Extract the [x, y] coordinate from the center of the cell holding the provided text.  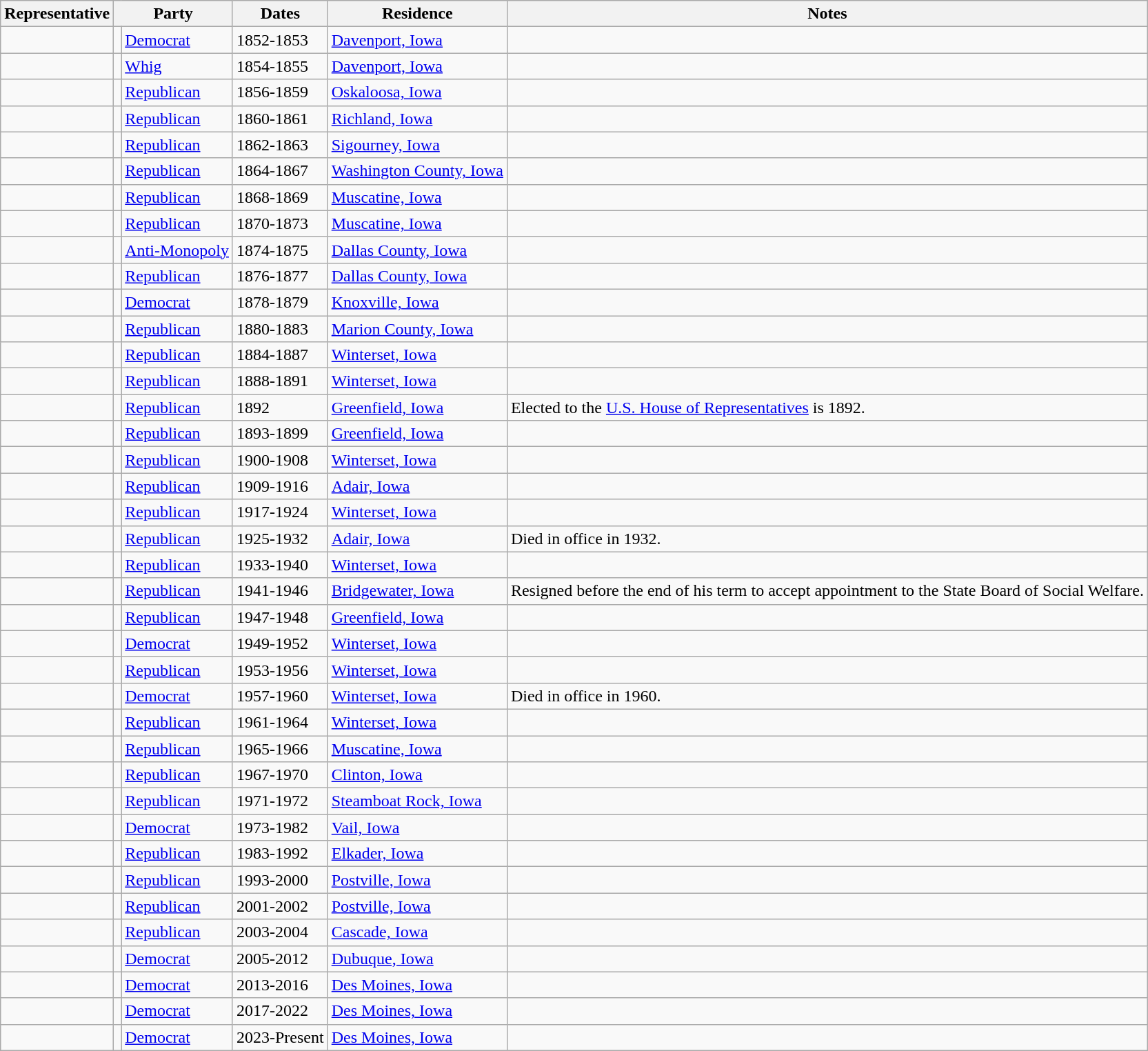
2003-2004 [280, 932]
Steamboat Rock, Iowa [417, 801]
1917-1924 [280, 512]
Knoxville, Iowa [417, 302]
1953-1956 [280, 670]
Bridgewater, Iowa [417, 591]
1854-1855 [280, 66]
1933-1940 [280, 565]
Resigned before the end of his term to accept appointment to the State Board of Social Welfare. [827, 591]
Washington County, Iowa [417, 171]
1983-1992 [280, 854]
1900-1908 [280, 460]
1973-1982 [280, 828]
Whig [177, 66]
Cascade, Iowa [417, 932]
1864-1867 [280, 171]
2005-2012 [280, 959]
1965-1966 [280, 748]
Anti-Monopoly [177, 250]
1993-2000 [280, 880]
Party [174, 14]
1892 [280, 408]
1941-1946 [280, 591]
1870-1873 [280, 223]
1893-1899 [280, 434]
1852-1853 [280, 40]
1888-1891 [280, 381]
1876-1877 [280, 276]
Elkader, Iowa [417, 854]
1874-1875 [280, 250]
2023-Present [280, 1037]
Died in office in 1932. [827, 539]
Elected to the U.S. House of Representatives is 1892. [827, 408]
Died in office in 1960. [827, 696]
Notes [827, 14]
Marion County, Iowa [417, 329]
2001-2002 [280, 906]
1868-1869 [280, 197]
Dubuque, Iowa [417, 959]
1947-1948 [280, 617]
1925-1932 [280, 539]
Vail, Iowa [417, 828]
Clinton, Iowa [417, 775]
Representative [57, 14]
1884-1887 [280, 355]
1856-1859 [280, 92]
Residence [417, 14]
1878-1879 [280, 302]
1880-1883 [280, 329]
2013-2016 [280, 985]
1949-1952 [280, 643]
1860-1861 [280, 119]
Richland, Iowa [417, 119]
1971-1972 [280, 801]
1961-1964 [280, 722]
Oskaloosa, Iowa [417, 92]
Sigourney, Iowa [417, 145]
1957-1960 [280, 696]
1909-1916 [280, 486]
1862-1863 [280, 145]
2017-2022 [280, 1011]
Dates [280, 14]
1967-1970 [280, 775]
